Return [x, y] of the center of cell containing provided text 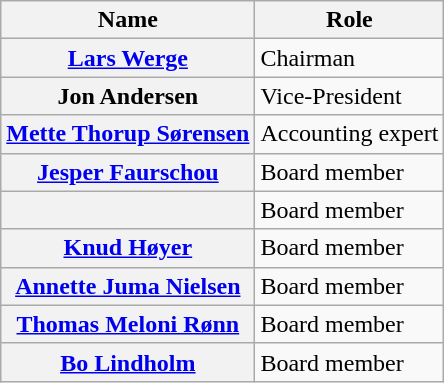
Lars Werge [128, 58]
Accounting expert [350, 134]
Chairman [350, 58]
Jesper Faurschou [128, 172]
Name [128, 20]
Jon Andersen [128, 96]
Bo Lindholm [128, 362]
Annette Juma Nielsen [128, 286]
Mette Thorup Sørensen [128, 134]
Thomas Meloni Rønn [128, 324]
Knud Høyer [128, 248]
Vice-President [350, 96]
Role [350, 20]
